From the cell containing the given text, extract its center point as (x, y) coordinate. 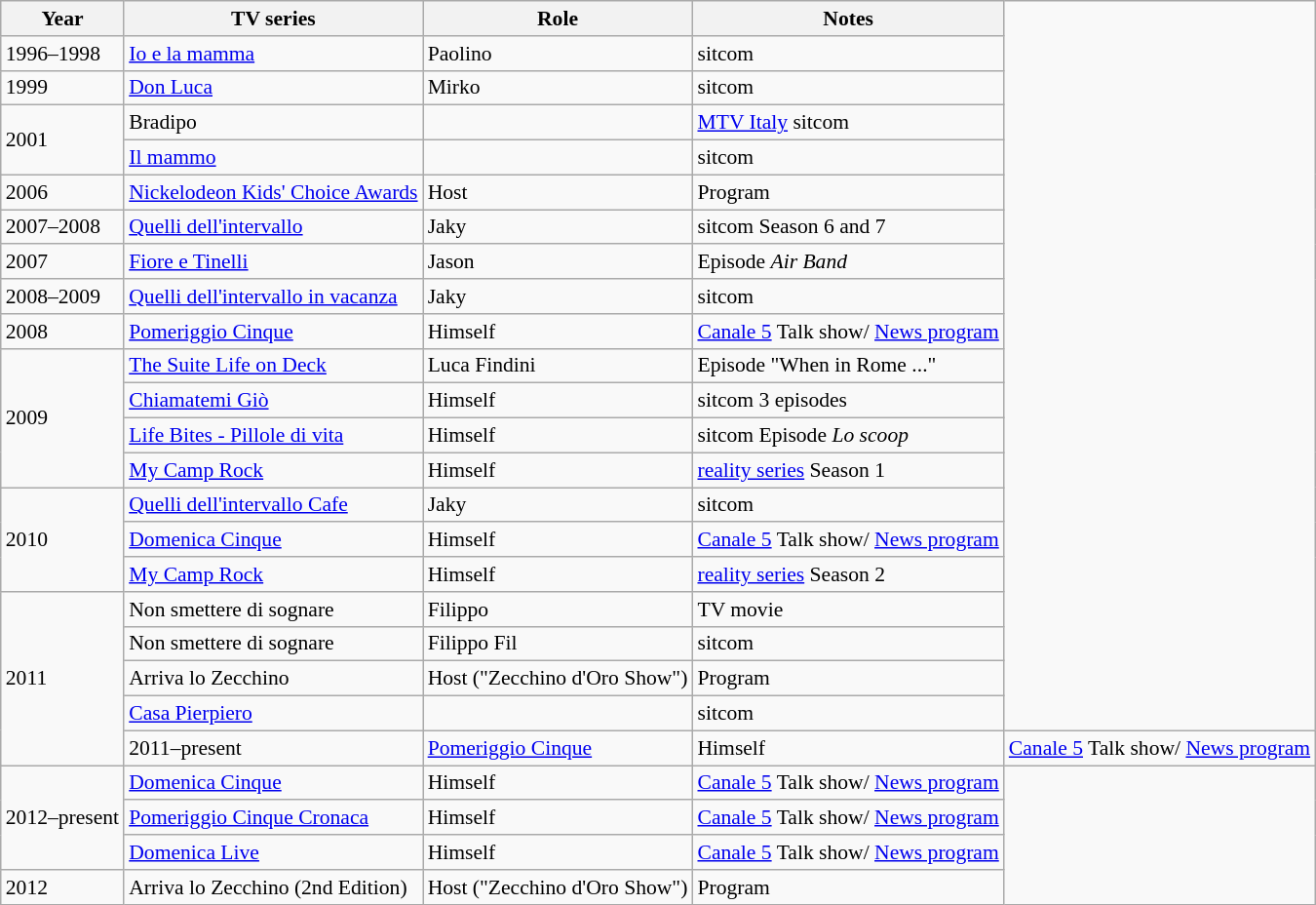
TV movie (848, 610)
Domenica Live (273, 852)
Quelli dell'intervallo (273, 227)
1999 (62, 88)
Bradipo (273, 123)
reality series Season 2 (848, 574)
2011 (62, 679)
Year (62, 19)
2010 (62, 540)
2001 (62, 140)
Pomeriggio Cinque Cronaca (273, 818)
Paolino (558, 54)
Jason (558, 262)
2007 (62, 262)
2006 (62, 192)
Arriva lo Zecchino (273, 679)
Arriva lo Zecchino (2nd Edition) (273, 887)
2012 (62, 887)
sitcom Season 6 and 7 (848, 227)
Mirko (558, 88)
Fiore e Tinelli (273, 262)
Role (558, 19)
Io e la mamma (273, 54)
Life Bites - Pillole di vita (273, 436)
2008 (62, 332)
Quelli dell'intervallo in vacanza (273, 296)
Notes (848, 19)
Casa Pierpiero (273, 714)
sitcom Episode Lo scoop (848, 436)
The Suite Life on Deck (273, 366)
Luca Findini (558, 366)
2012–present (62, 817)
Il mammo (273, 158)
Nickelodeon Kids' Choice Awards (273, 192)
Filippo (558, 610)
TV series (273, 19)
sitcom 3 episodes (848, 401)
Don Luca (273, 88)
2009 (62, 417)
2011–present (273, 748)
2007–2008 (62, 227)
Episode Air Band (848, 262)
2008–2009 (62, 296)
reality series Season 1 (848, 470)
Chiamatemi Giò (273, 401)
Quelli dell'intervallo Cafe (273, 505)
Host (558, 192)
1996–1998 (62, 54)
Episode "When in Rome ..." (848, 366)
MTV Italy sitcom (848, 123)
Filippo Fil (558, 644)
